Extract the [X, Y] coordinate from the center of the cell holding the provided text.  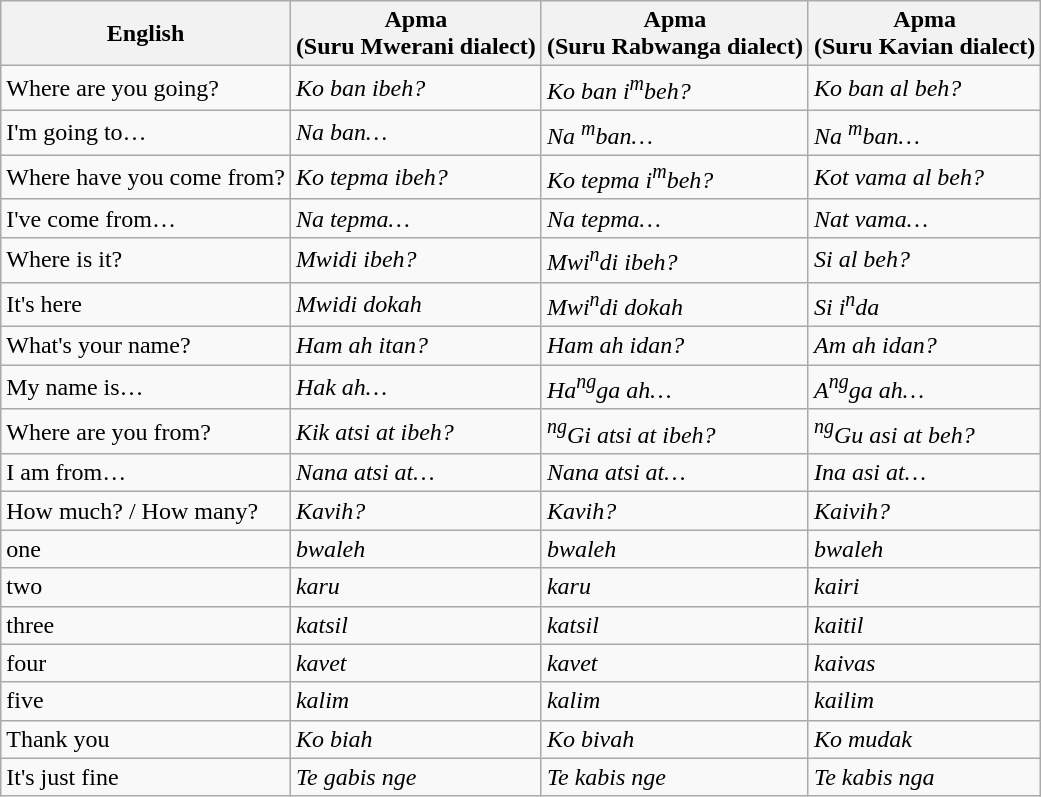
My name is… [146, 388]
Am ah idan? [924, 346]
Hak ah… [416, 388]
Mwindi ibeh? [674, 260]
Ko biah [416, 739]
How much? / How many? [146, 511]
ngGi atsi at ibeh? [674, 432]
Kik atsi at ibeh? [416, 432]
Where is it? [146, 260]
ngGu asi at beh? [924, 432]
I'm going to… [146, 132]
Kot vama al beh? [924, 178]
It's just fine [146, 777]
Ko tepma ibeh? [416, 178]
Thank you [146, 739]
kaitil [924, 625]
Apma(Suru Kavian dialect) [924, 34]
five [146, 701]
Ko mudak [924, 739]
Ko ban al beh? [924, 88]
Ko bivah [674, 739]
It's here [146, 304]
three [146, 625]
Kaivih? [924, 511]
Angga ah… [924, 388]
Where are you going? [146, 88]
one [146, 549]
Nat vama… [924, 218]
Si al beh? [924, 260]
Where are you from? [146, 432]
Where have you come from? [146, 178]
Ina asi at… [924, 473]
Mwindi dokah [674, 304]
Ham ah idan? [674, 346]
Te gabis nge [416, 777]
I've come from… [146, 218]
English [146, 34]
Ko ban ibeh? [416, 88]
Te kabis nga [924, 777]
I am from… [146, 473]
Te kabis nge [674, 777]
Apma(Suru Rabwanga dialect) [674, 34]
Apma(Suru Mwerani dialect) [416, 34]
Na ban… [416, 132]
two [146, 587]
Ko tepma imbeh? [674, 178]
Mwidi ibeh? [416, 260]
What's your name? [146, 346]
kaivas [924, 663]
Si inda [924, 304]
four [146, 663]
kailim [924, 701]
Mwidi dokah [416, 304]
Ham ah itan? [416, 346]
kairi [924, 587]
Ko ban imbeh? [674, 88]
Hangga ah… [674, 388]
